Detect which cell encompasses the target text, then output its (X, Y) center coordinate. 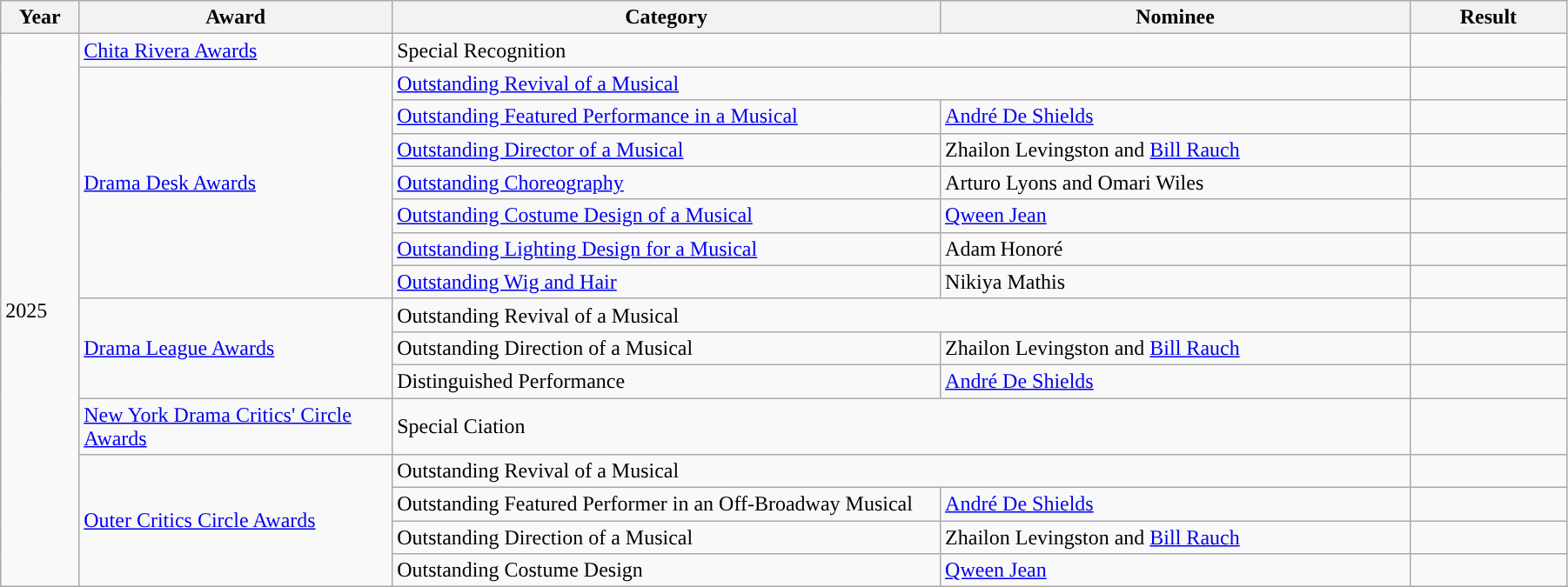
Award (236, 17)
Nikiya Mathis (1176, 282)
Result (1488, 17)
Special Recognition (901, 50)
Outer Critics Circle Awards (236, 521)
Adam Honoré (1176, 249)
Drama Desk Awards (236, 183)
Outstanding Costume Design (667, 570)
Distinguished Performance (667, 381)
New York Drama Critics' Circle Awards (236, 426)
Category (667, 17)
Outstanding Featured Performer in an Off-Broadway Musical (667, 504)
Outstanding Choreography (667, 183)
Drama League Awards (236, 348)
Outstanding Director of a Musical (667, 150)
Chita Rivera Awards (236, 50)
Outstanding Costume Design of a Musical (667, 216)
Year (40, 17)
Special Ciation (901, 426)
Outstanding Featured Performance in a Musical (667, 117)
Outstanding Lighting Design for a Musical (667, 249)
Nominee (1176, 17)
Outstanding Wig and Hair (667, 282)
Arturo Lyons and Omari Wiles (1176, 183)
2025 (40, 310)
